Search for the cell housing the specified text and yield its (X, Y) center coordinate. 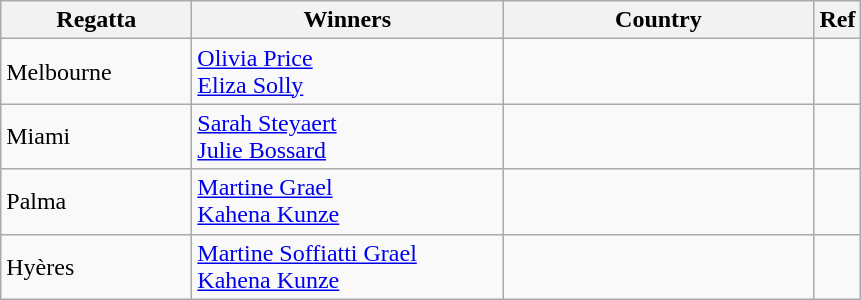
Hyères (96, 266)
Martine Soffiatti GraelKahena Kunze (348, 266)
Country (658, 20)
Regatta (96, 20)
Sarah SteyaertJulie Bossard (348, 136)
Ref (838, 20)
Melbourne (96, 72)
Olivia PriceEliza Solly (348, 72)
Winners (348, 20)
Martine GraelKahena Kunze (348, 202)
Palma (96, 202)
Miami (96, 136)
